Return the [X, Y] coordinate for the center point of the cell that contains the specified text.  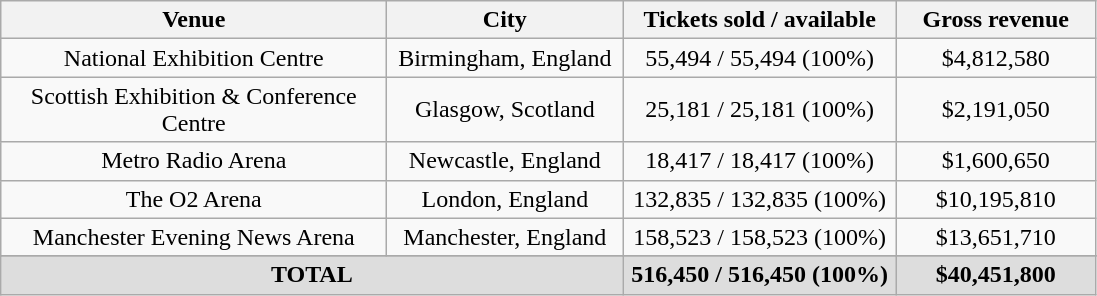
55,494 / 55,494 (100%) [760, 58]
$13,651,710 [996, 237]
Tickets sold / available [760, 20]
$1,600,650 [996, 161]
Manchester Evening News Arena [194, 237]
$40,451,800 [996, 275]
158,523 / 158,523 (100%) [760, 237]
18,417 / 18,417 (100%) [760, 161]
Gross revenue [996, 20]
TOTAL [312, 275]
Birmingham, England [505, 58]
The O2 Arena [194, 199]
Venue [194, 20]
$4,812,580 [996, 58]
Newcastle, England [505, 161]
Scottish Exhibition & Conference Centre [194, 110]
$10,195,810 [996, 199]
$2,191,050 [996, 110]
City [505, 20]
London, England [505, 199]
Manchester, England [505, 237]
Metro Radio Arena [194, 161]
132,835 / 132,835 (100%) [760, 199]
516,450 / 516,450 (100%) [760, 275]
National Exhibition Centre [194, 58]
Glasgow, Scotland [505, 110]
25,181 / 25,181 (100%) [760, 110]
